Find where the given text appears and provide that cell's center as [x, y] coordinate. 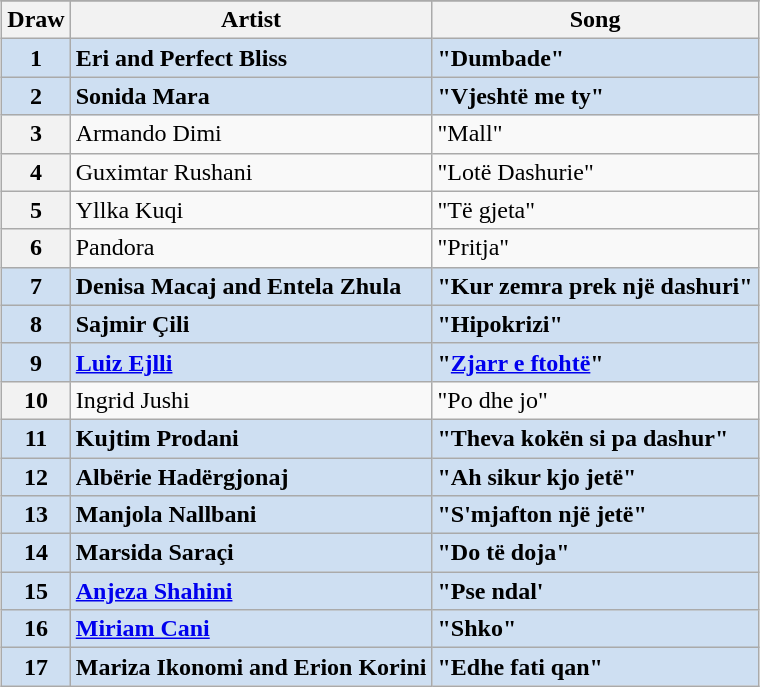
Ingrid Jushi [251, 400]
Sajmir Çili [251, 324]
15 [36, 591]
11 [36, 438]
"Do të doja" [595, 553]
"Po dhe jo" [595, 400]
Sonida Mara [251, 96]
Mariza Ikonomi and Erion Korini [251, 667]
8 [36, 324]
"Lotë Dashurie" [595, 172]
"Hipokrizi" [595, 324]
"Të gjeta" [595, 210]
Armando Dimi [251, 134]
Pandora [251, 248]
Manjola Nallbani [251, 515]
"Ah sikur kjo jetë" [595, 477]
"Pritja" [595, 248]
Draw [36, 20]
"Vjeshtë me ty" [595, 96]
"Shko" [595, 629]
Luiz Ejlli [251, 362]
"Edhe fati qan" [595, 667]
"S'mjafton një jetë" [595, 515]
5 [36, 210]
Miriam Cani [251, 629]
10 [36, 400]
Song [595, 20]
Denisa Macaj and Entela Zhula [251, 286]
"Mall" [595, 134]
Guximtar Rushani [251, 172]
12 [36, 477]
9 [36, 362]
Kujtim Prodani [251, 438]
"Zjarr e ftohtë" [595, 362]
6 [36, 248]
1 [36, 58]
13 [36, 515]
Artist [251, 20]
"Dumbade" [595, 58]
Yllka Kuqi [251, 210]
"Pse ndal' [595, 591]
"Theva kokën si pa dashur" [595, 438]
14 [36, 553]
2 [36, 96]
Eri and Perfect Bliss [251, 58]
Anjeza Shahini [251, 591]
"Kur zemra prek një dashuri" [595, 286]
7 [36, 286]
Marsida Saraçi [251, 553]
17 [36, 667]
16 [36, 629]
Albërie Hadërgjonaj [251, 477]
4 [36, 172]
3 [36, 134]
